Locate the cell with the specified text and output its (x, y) center coordinate. 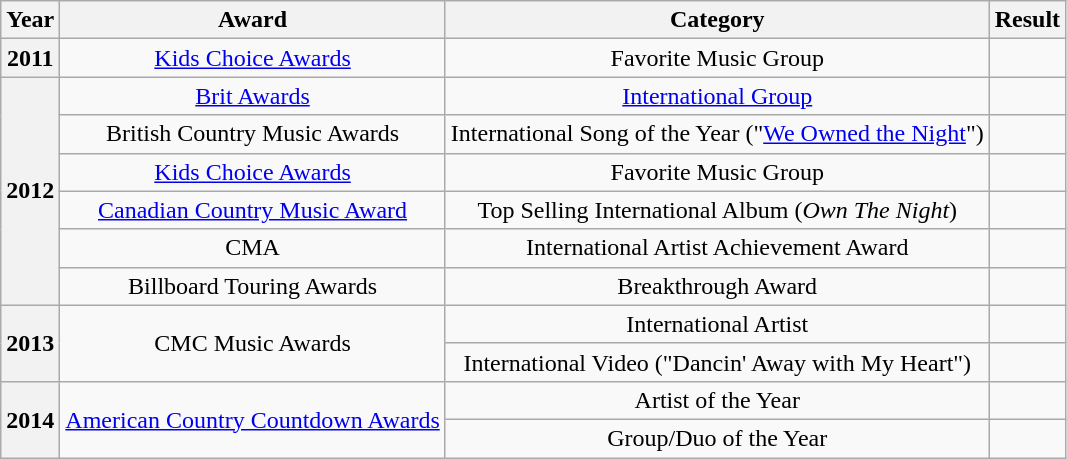
Group/Duo of the Year (717, 438)
International Artist Achievement Award (717, 248)
International Artist (717, 324)
2013 (30, 343)
2014 (30, 419)
American Country Countdown Awards (252, 419)
Artist of the Year (717, 400)
Canadian Country Music Award (252, 210)
CMA (252, 248)
Brit Awards (252, 96)
Year (30, 20)
Result (1027, 20)
Category (717, 20)
International Group (717, 96)
Breakthrough Award (717, 286)
CMC Music Awards (252, 343)
2011 (30, 58)
2012 (30, 191)
Top Selling International Album (Own The Night) (717, 210)
British Country Music Awards (252, 134)
Award (252, 20)
International Video ("Dancin' Away with My Heart") (717, 362)
Billboard Touring Awards (252, 286)
International Song of the Year ("We Owned the Night") (717, 134)
